Return (X, Y) of the center of cell containing provided text 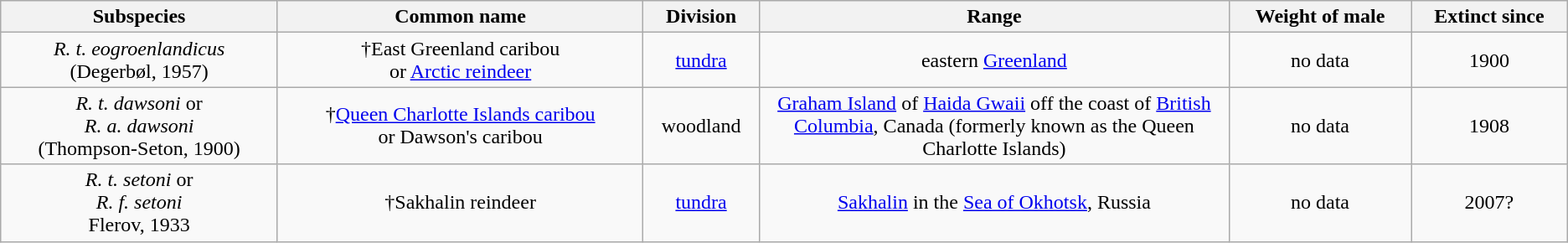
Subspecies (139, 17)
Common name (460, 17)
2007? (1489, 203)
Range (993, 17)
R. t. setoni orR. f. setoniFlerov, 1933 (139, 203)
1900 (1489, 60)
Weight of male (1320, 17)
Sakhalin in the Sea of Okhotsk, Russia (993, 203)
1908 (1489, 126)
Graham Island of Haida Gwaii off the coast of British Columbia, Canada (formerly known as the Queen Charlotte Islands) (993, 126)
R. t. eogroenlandicus(Degerbøl, 1957) (139, 60)
R. t. dawsoni orR. a. dawsoni(Thompson-Seton, 1900) (139, 126)
woodland (702, 126)
eastern Greenland (993, 60)
†Sakhalin reindeer (460, 203)
Extinct since (1489, 17)
†East Greenland caribouor Arctic reindeer (460, 60)
†Queen Charlotte Islands caribouor Dawson's caribou (460, 126)
Division (702, 17)
